Scan for the cell matching the given text and deliver its (X, Y) coordinate at center. 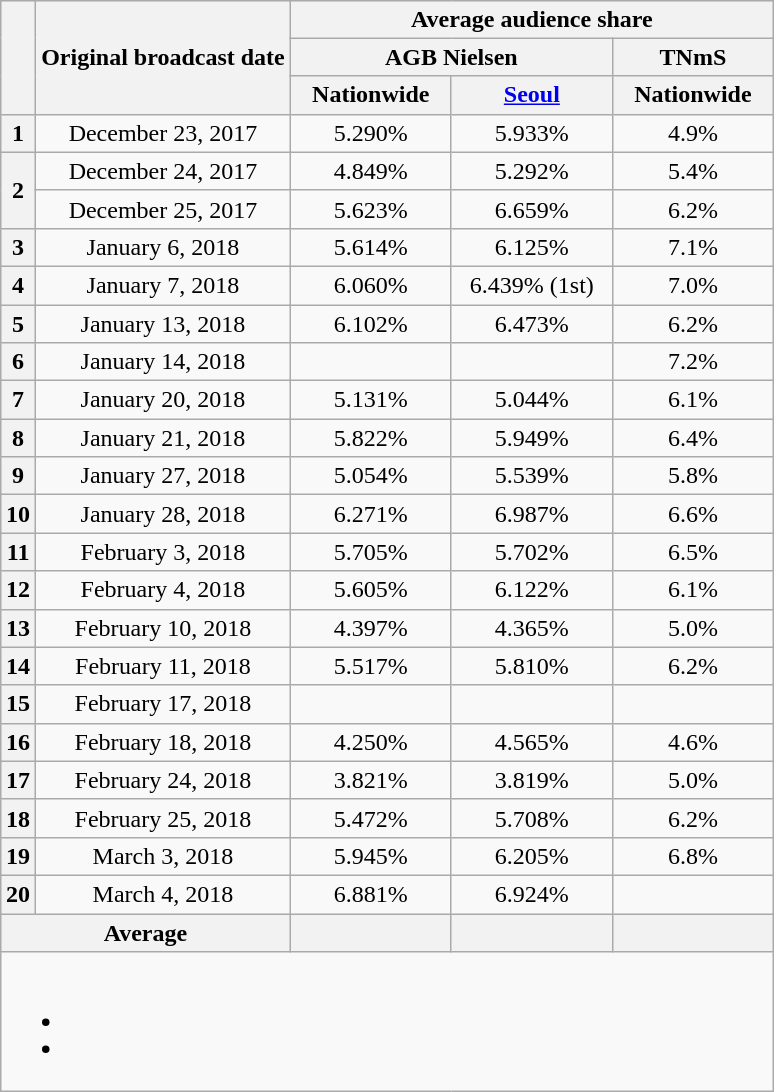
February 24, 2018 (164, 780)
4.250% (370, 742)
4.365% (532, 628)
6 (18, 362)
12 (18, 590)
7.2% (692, 362)
6.205% (532, 856)
February 10, 2018 (164, 628)
5.949% (532, 438)
5.702% (532, 552)
13 (18, 628)
5 (18, 323)
8 (18, 438)
17 (18, 780)
11 (18, 552)
5.472% (370, 818)
6.6% (692, 514)
December 25, 2017 (164, 209)
7.1% (692, 247)
15 (18, 704)
December 23, 2017 (164, 133)
1 (18, 133)
5.054% (370, 476)
20 (18, 894)
5.517% (370, 666)
5.292% (532, 171)
5.4% (692, 171)
AGB Nielsen (451, 57)
6.8% (692, 856)
5.623% (370, 209)
10 (18, 514)
18 (18, 818)
6.881% (370, 894)
Average audience share (532, 19)
4.849% (370, 171)
14 (18, 666)
March 4, 2018 (164, 894)
5.044% (532, 400)
6.060% (370, 285)
3 (18, 247)
February 17, 2018 (164, 704)
Original broadcast date (164, 57)
5.614% (370, 247)
5.131% (370, 400)
6.102% (370, 323)
January 7, 2018 (164, 285)
3.821% (370, 780)
4 (18, 285)
6.125% (532, 247)
5.8% (692, 476)
2 (18, 190)
January 21, 2018 (164, 438)
5.605% (370, 590)
5.290% (370, 133)
3.819% (532, 780)
TNmS (692, 57)
5.933% (532, 133)
4.6% (692, 742)
5.539% (532, 476)
Average (146, 933)
16 (18, 742)
January 27, 2018 (164, 476)
February 4, 2018 (164, 590)
4.565% (532, 742)
6.271% (370, 514)
4.9% (692, 133)
January 13, 2018 (164, 323)
January 14, 2018 (164, 362)
Seoul (532, 95)
7.0% (692, 285)
January 28, 2018 (164, 514)
4.397% (370, 628)
6.122% (532, 590)
February 3, 2018 (164, 552)
December 24, 2017 (164, 171)
6.987% (532, 514)
February 11, 2018 (164, 666)
9 (18, 476)
7 (18, 400)
6.5% (692, 552)
6.924% (532, 894)
February 18, 2018 (164, 742)
19 (18, 856)
5.705% (370, 552)
February 25, 2018 (164, 818)
6.4% (692, 438)
6.659% (532, 209)
5.822% (370, 438)
March 3, 2018 (164, 856)
5.945% (370, 856)
6.473% (532, 323)
5.708% (532, 818)
5.810% (532, 666)
6.439% (1st) (532, 285)
January 20, 2018 (164, 400)
January 6, 2018 (164, 247)
